Pinpoint the cell where the given text exists, returning its (X, Y) midpoint coordinate. 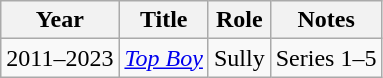
2011–2023 (60, 58)
Role (239, 20)
Sully (239, 58)
Notes (326, 20)
Year (60, 20)
Title (164, 20)
Series 1–5 (326, 58)
Top Boy (164, 58)
